Search for the cell housing the specified text and yield its [x, y] center coordinate. 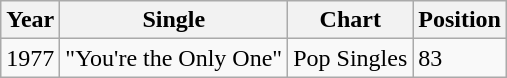
Chart [350, 20]
"You're the Only One" [174, 58]
83 [460, 58]
Pop Singles [350, 58]
Year [30, 20]
Single [174, 20]
1977 [30, 58]
Position [460, 20]
